Locate the cell with the specified text and output its (X, Y) center coordinate. 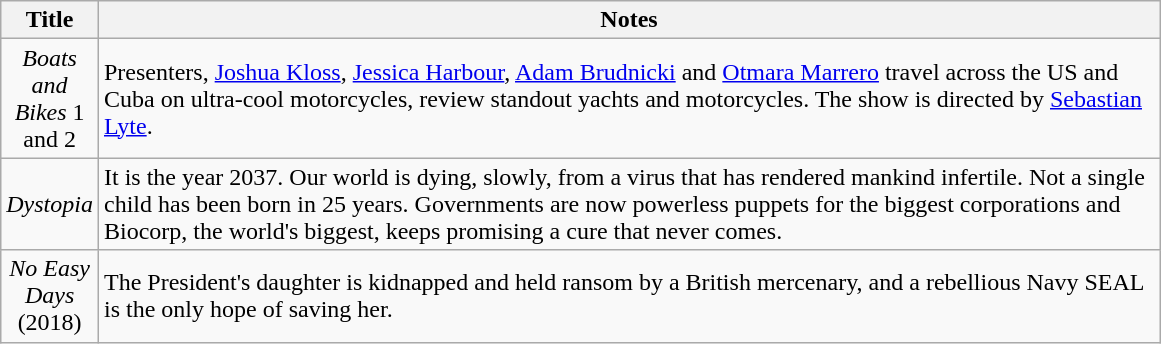
Dystopia (50, 204)
The President's daughter is kidnapped and held ransom by a British mercenary, and a rebellious Navy SEAL is the only hope of saving her. (628, 296)
Notes (628, 20)
Boats and Bikes 1 and 2 (50, 98)
Title (50, 20)
No Easy Days (2018) (50, 296)
